For the text-containing cell, return its midpoint in (X, Y) coordinate format. 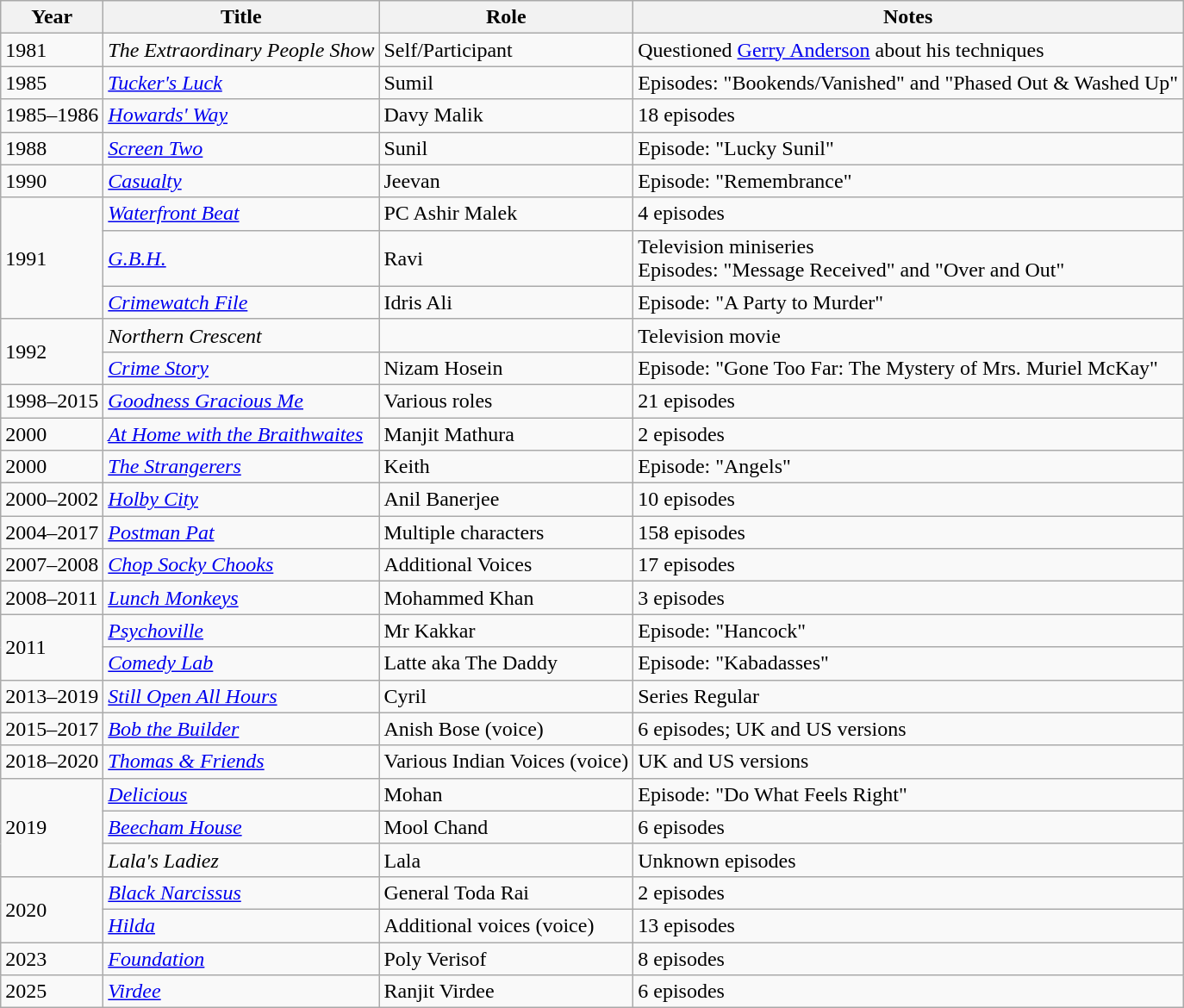
1992 (52, 352)
Additional voices (voice) (507, 925)
Year (52, 17)
Anil Banerjee (507, 500)
18 episodes (908, 115)
1990 (52, 181)
Delicious (241, 794)
1985–1986 (52, 115)
2025 (52, 992)
Episode: "Remembrance" (908, 181)
Various Indian Voices (voice) (507, 762)
Questioned Gerry Anderson about his techniques (908, 50)
Anish Bose (voice) (507, 729)
Postman Pat (241, 532)
Idris Ali (507, 302)
17 episodes (908, 565)
Tucker's Luck (241, 83)
Latte aka The Daddy (507, 663)
6 episodes; UK and US versions (908, 729)
At Home with the Braithwaites (241, 433)
Jeevan (507, 181)
PC Ashir Malek (507, 214)
1985 (52, 83)
8 episodes (908, 959)
Poly Verisof (507, 959)
G.B.H. (241, 258)
Thomas & Friends (241, 762)
UK and US versions (908, 762)
4 episodes (908, 214)
2000–2002 (52, 500)
Screen Two (241, 148)
Episodes: "Bookends/Vanished" and "Phased Out & Washed Up" (908, 83)
Comedy Lab (241, 663)
Mool Chand (507, 827)
Additional Voices (507, 565)
Foundation (241, 959)
2020 (52, 909)
3 episodes (908, 598)
Howards' Way (241, 115)
Episode: "Lucky Sunil" (908, 148)
Crime Story (241, 368)
Sumil (507, 83)
158 episodes (908, 532)
Episode: "Gone Too Far: The Mystery of Mrs. Muriel McKay" (908, 368)
2019 (52, 827)
Television movie (908, 335)
The Strangerers (241, 467)
Bob the Builder (241, 729)
10 episodes (908, 500)
Various roles (507, 401)
Casualty (241, 181)
2011 (52, 647)
Crimewatch File (241, 302)
Manjit Mathura (507, 433)
Notes (908, 17)
Nizam Hosein (507, 368)
Ranjit Virdee (507, 992)
Sunil (507, 148)
Episode: "Kabadasses" (908, 663)
Mohan (507, 794)
Hilda (241, 925)
Lala's Ladiez (241, 860)
21 episodes (908, 401)
Television miniseriesEpisodes: "Message Received" and "Over and Out" (908, 258)
The Extraordinary People Show (241, 50)
Black Narcissus (241, 893)
Title (241, 17)
Chop Socky Chooks (241, 565)
Beecham House (241, 827)
2018–2020 (52, 762)
Keith (507, 467)
Cyril (507, 696)
1988 (52, 148)
Unknown episodes (908, 860)
2023 (52, 959)
Episode: "Hancock" (908, 631)
Lunch Monkeys (241, 598)
Self/Participant (507, 50)
Episode: "Angels" (908, 467)
Multiple characters (507, 532)
Davy Malik (507, 115)
Lala (507, 860)
2008–2011 (52, 598)
2015–2017 (52, 729)
2007–2008 (52, 565)
Episode: "A Party to Murder" (908, 302)
2013–2019 (52, 696)
Psychoville (241, 631)
Ravi (507, 258)
Mohammed Khan (507, 598)
Holby City (241, 500)
Goodness Gracious Me (241, 401)
1981 (52, 50)
Mr Kakkar (507, 631)
General Toda Rai (507, 893)
Northern Crescent (241, 335)
Role (507, 17)
1991 (52, 258)
Series Regular (908, 696)
Virdee (241, 992)
Waterfront Beat (241, 214)
Episode: "Do What Feels Right" (908, 794)
Still Open All Hours (241, 696)
13 episodes (908, 925)
1998–2015 (52, 401)
2004–2017 (52, 532)
